Scan for the cell matching the given text and deliver its (x, y) coordinate at center. 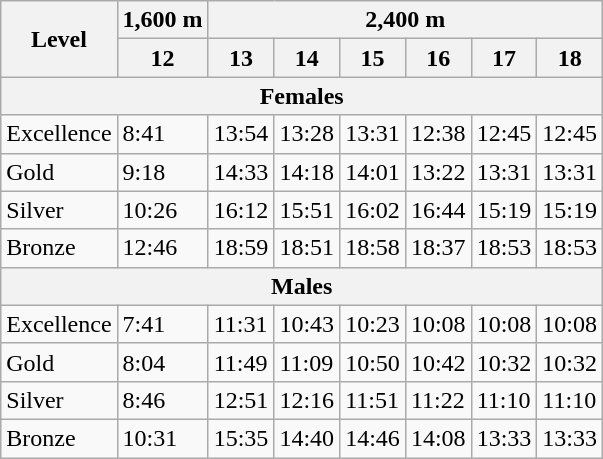
2,400 m (405, 20)
12:16 (307, 400)
9:18 (162, 172)
16:02 (373, 210)
8:04 (162, 362)
18:51 (307, 248)
13:28 (307, 134)
17 (504, 58)
Females (302, 96)
11:49 (241, 362)
12 (162, 58)
7:41 (162, 324)
15:35 (241, 438)
13:54 (241, 134)
14:40 (307, 438)
14:01 (373, 172)
18:58 (373, 248)
11:51 (373, 400)
10:50 (373, 362)
14 (307, 58)
14:08 (438, 438)
10:23 (373, 324)
10:43 (307, 324)
8:46 (162, 400)
1,600 m (162, 20)
15:51 (307, 210)
14:18 (307, 172)
13:22 (438, 172)
14:46 (373, 438)
11:31 (241, 324)
10:31 (162, 438)
16 (438, 58)
18:37 (438, 248)
13 (241, 58)
Males (302, 286)
15 (373, 58)
12:46 (162, 248)
18:59 (241, 248)
18 (570, 58)
8:41 (162, 134)
11:22 (438, 400)
12:51 (241, 400)
10:42 (438, 362)
12:38 (438, 134)
Level (59, 39)
10:26 (162, 210)
11:09 (307, 362)
16:44 (438, 210)
16:12 (241, 210)
14:33 (241, 172)
